Pinpoint the cell where the given text exists, returning its (X, Y) midpoint coordinate. 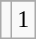
1 (24, 20)
